Find where the given text appears and provide that cell's center as [x, y] coordinate. 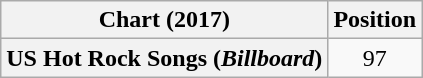
Position [375, 20]
US Hot Rock Songs (Billboard) [164, 58]
97 [375, 58]
Chart (2017) [164, 20]
